Output the [X, Y] coordinate of the center of the cell containing the given text.  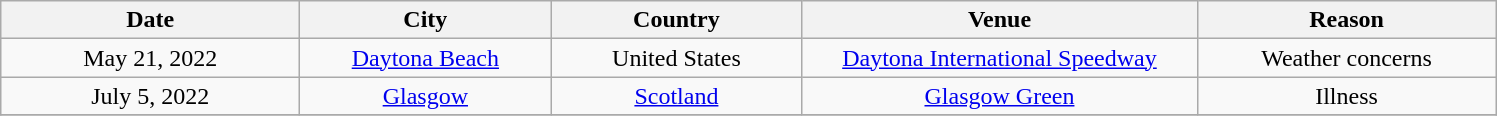
City [426, 20]
Scotland [676, 96]
July 5, 2022 [150, 96]
Reason [1346, 20]
Country [676, 20]
May 21, 2022 [150, 58]
Date [150, 20]
Venue [1000, 20]
United States [676, 58]
Daytona International Speedway [1000, 58]
Daytona Beach [426, 58]
Glasgow Green [1000, 96]
Illness [1346, 96]
Weather concerns [1346, 58]
Glasgow [426, 96]
